Output the (x, y) coordinate of the center of the cell containing the given text.  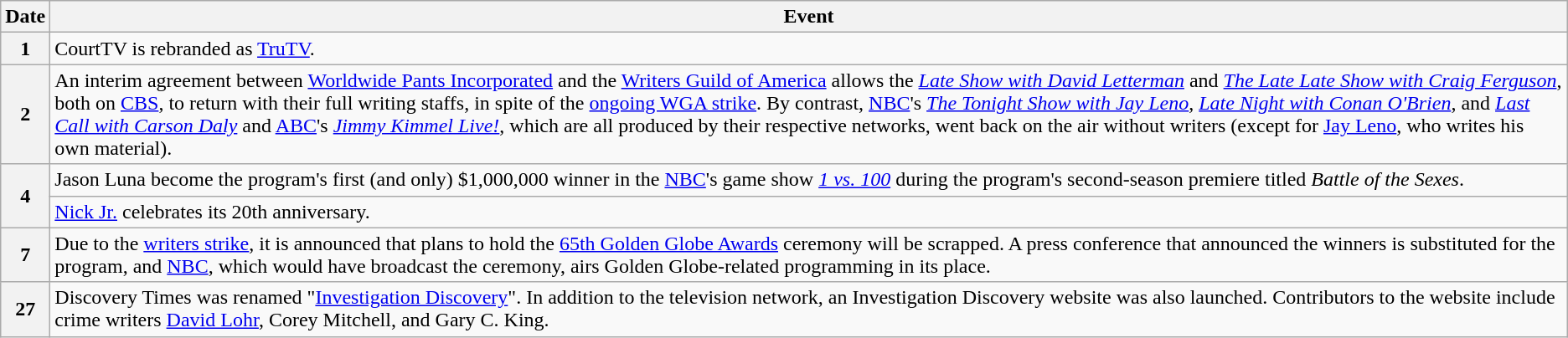
Nick Jr. celebrates its 20th anniversary. (809, 212)
Date (25, 17)
7 (25, 254)
1 (25, 49)
27 (25, 310)
Event (809, 17)
4 (25, 196)
CourtTV is rebranded as TruTV. (809, 49)
2 (25, 114)
